Pinpoint the cell where the given text exists, returning its [x, y] midpoint coordinate. 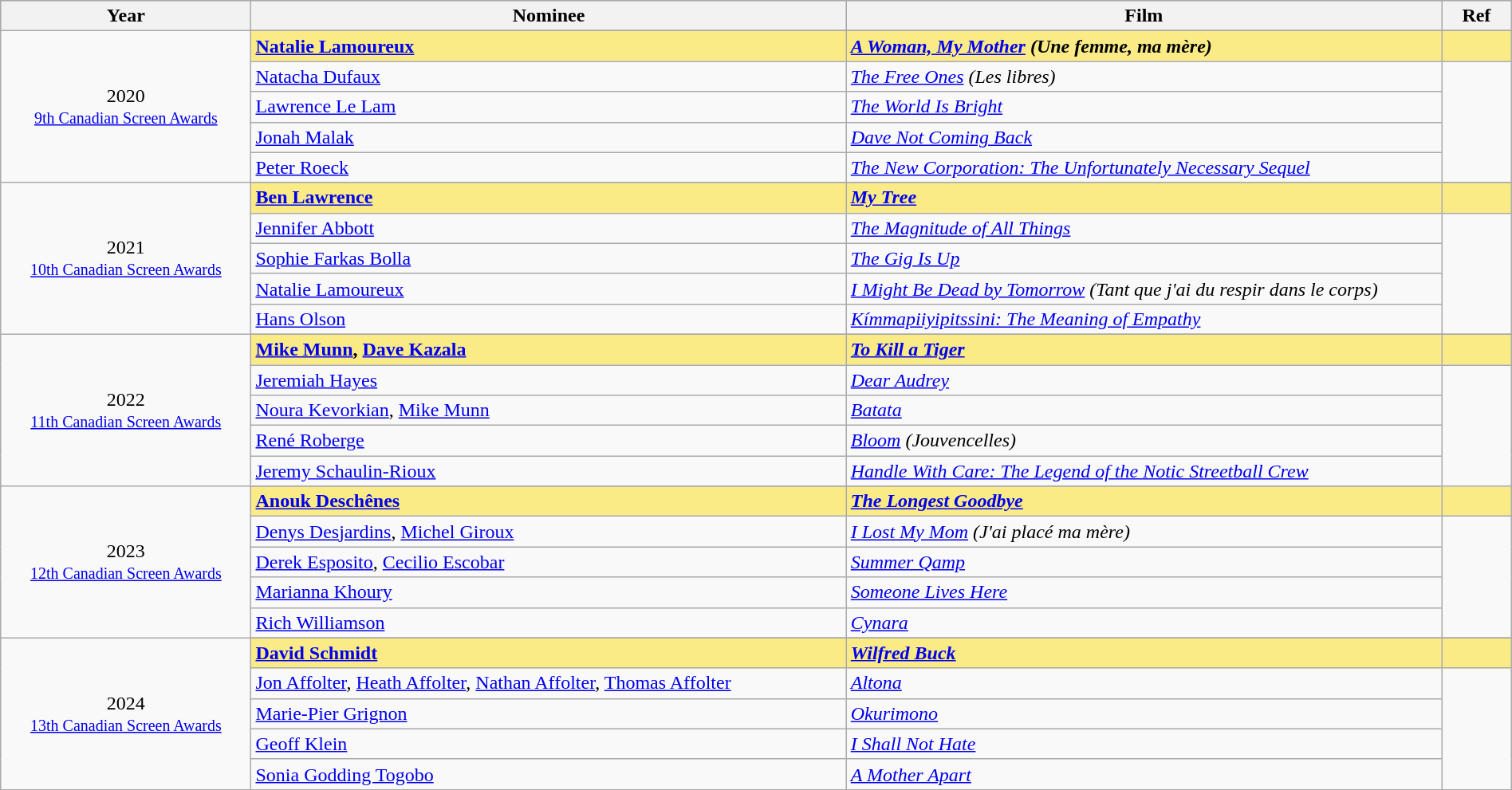
Noura Kevorkian, Mike Munn [549, 411]
Marie-Pier Grignon [549, 713]
2023 12th Canadian Screen Awards [126, 562]
2021 10th Canadian Screen Awards [126, 258]
2022 11th Canadian Screen Awards [126, 410]
The Longest Goodbye [1144, 501]
Jon Affolter, Heath Affolter, Nathan Affolter, Thomas Affolter [549, 683]
Geoff Klein [549, 744]
Batata [1144, 411]
2024 13th Canadian Screen Awards [126, 713]
Nominee [549, 16]
Wilfred Buck [1144, 653]
I Might Be Dead by Tomorrow (Tant que j'ai du respir dans le corps) [1144, 289]
Mike Munn, Dave Kazala [549, 349]
Bloom (Jouvencelles) [1144, 441]
The World Is Bright [1144, 107]
David Schmidt [549, 653]
A Woman, My Mother (Une femme, ma mère) [1144, 46]
Derek Esposito, Cecilio Escobar [549, 562]
Altona [1144, 683]
Marianna Khoury [549, 592]
To Kill a Tiger [1144, 349]
Year [126, 16]
Someone Lives Here [1144, 592]
Ref [1477, 16]
The Magnitude of All Things [1144, 228]
Jeremy Schaulin-Rioux [549, 471]
Anouk Deschênes [549, 501]
Okurimono [1144, 713]
Dave Not Coming Back [1144, 137]
Sonia Godding Togobo [549, 774]
Lawrence Le Lam [549, 107]
The New Corporation: The Unfortunately Necessary Sequel [1144, 167]
My Tree [1144, 198]
Jeremiah Hayes [549, 380]
The Free Ones (Les libres) [1144, 77]
Denys Desjardins, Michel Giroux [549, 532]
Jennifer Abbott [549, 228]
Summer Qamp [1144, 562]
Jonah Malak [549, 137]
Hans Olson [549, 319]
Sophie Farkas Bolla [549, 258]
Ben Lawrence [549, 198]
Dear Audrey [1144, 380]
Kímmapiiyipitssini: The Meaning of Empathy [1144, 319]
I Shall Not Hate [1144, 744]
Peter Roeck [549, 167]
Cynara [1144, 623]
Handle With Care: The Legend of the Notic Streetball Crew [1144, 471]
2020 9th Canadian Screen Awards [126, 107]
René Roberge [549, 441]
Rich Williamson [549, 623]
I Lost My Mom (J'ai placé ma mère) [1144, 532]
A Mother Apart [1144, 774]
Film [1144, 16]
Natacha Dufaux [549, 77]
The Gig Is Up [1144, 258]
